Return the [x, y] coordinate for the center point of the cell that contains the specified text.  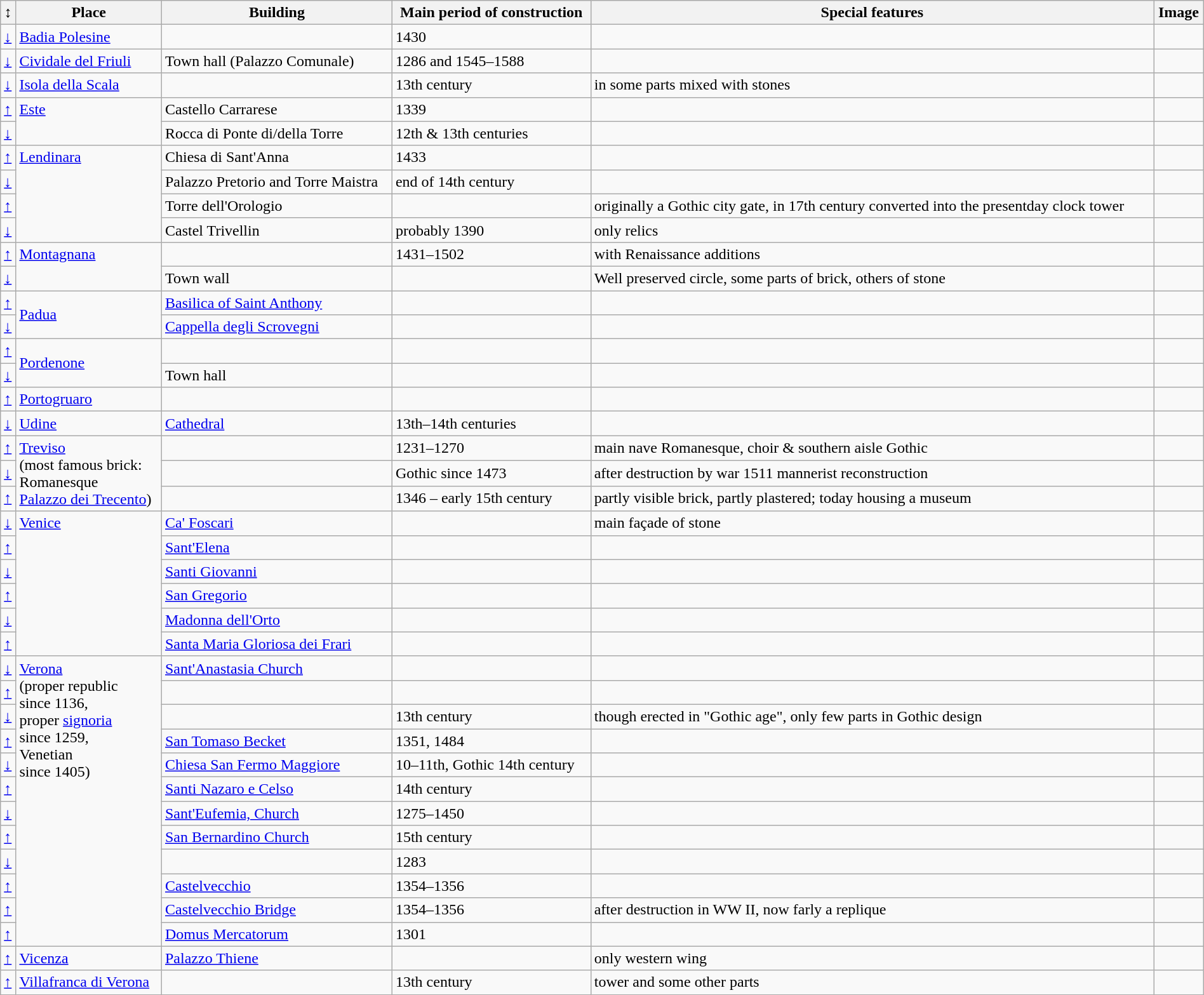
Castel Trivellin [277, 230]
Castelvecchio [277, 886]
1430 [492, 37]
Place [89, 13]
Town hall (Palazzo Comunale) [277, 61]
1433 [492, 157]
1283 [492, 862]
Image [1179, 13]
Torre dell'Orologio [277, 206]
Special features [872, 13]
Basilica of Saint Anthony [277, 303]
Town wall [277, 278]
Castello Carrarese [277, 109]
1351, 1484 [492, 741]
Sant'Eufemia, Church [277, 813]
Well preserved circle, some parts of brick, others of stone [872, 278]
Building [277, 13]
Madonna dell'Orto [277, 620]
partly visible brick, partly plastered; today housing a museum [872, 498]
after destruction by war 1511 mannerist reconstruction [872, 474]
Santi Nazaro e Celso [277, 789]
in some parts mixed with stones [872, 85]
1339 [492, 109]
12th & 13th centuries [492, 133]
1286 and 1545–1588 [492, 61]
originally a Gothic city gate, in 17th century converted into the presentday clock tower [872, 206]
Sant'Anastasia Church [277, 668]
Palazzo Pretorio and Torre Maistra [277, 182]
probably 1390 [492, 230]
after destruction in WW II, now farly a replique [872, 910]
↕ [8, 13]
San Gregorio [277, 596]
Sant'Elena [277, 547]
though erected in "Gothic age", only few parts in Gothic design [872, 716]
1346 – early 15th century [492, 498]
14th century [492, 789]
Town hall [277, 375]
Santi Giovanni [277, 571]
Rocca di Ponte di/della Torre [277, 133]
Domus Mercatorum [277, 934]
1275–1450 [492, 813]
Vicenza [89, 958]
Este [89, 121]
with Renaissance additions [872, 254]
Portogruaro [89, 399]
Main period of construction [492, 13]
Chiesa San Fermo Maggiore [277, 765]
Padua [89, 315]
Treviso(most famous brick:RomanesquePalazzo dei Trecento) [89, 474]
Cividale del Friuli [89, 61]
Venice [89, 584]
1231–1270 [492, 448]
13th–14th centuries [492, 424]
Gothic since 1473 [492, 474]
Montagnana [89, 266]
1301 [492, 934]
only relics [872, 230]
Santa Maria Gloriosa dei Frari [277, 644]
San Tomaso Becket [277, 741]
Udine [89, 424]
end of 14th century [492, 182]
San Bernardino Church [277, 838]
Ca' Foscari [277, 523]
15th century [492, 838]
Chiesa di Sant'Anna [277, 157]
Lendinara [89, 194]
main nave Romanesque, choir & southern aisle Gothic [872, 448]
Castelvecchio Bridge [277, 910]
only western wing [872, 958]
Badia Polesine [89, 37]
Villafranca di Verona [89, 982]
Palazzo Thiene [277, 958]
Verona(proper republicsince 1136,proper signoriasince 1259,Venetiansince 1405) [89, 801]
Cappella degli Scrovegni [277, 327]
Isola della Scala [89, 85]
10–11th, Gothic 14th century [492, 765]
1431–1502 [492, 254]
Cathedral [277, 424]
Pordenone [89, 363]
tower and some other parts [872, 982]
main façade of stone [872, 523]
